Return the [x, y] coordinate for the center point of the cell that contains the specified text.  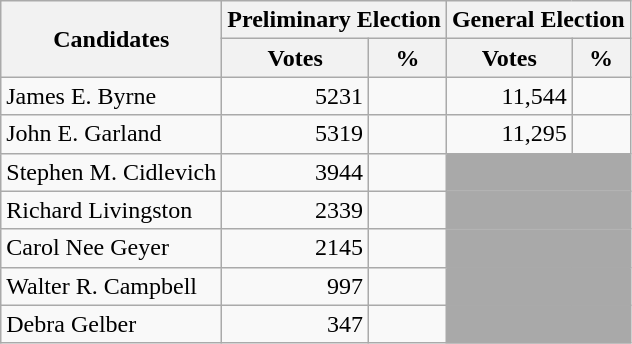
2145 [296, 248]
Stephen M. Cidlevich [112, 172]
Walter R. Campbell [112, 286]
5231 [296, 96]
5319 [296, 134]
Richard Livingston [112, 210]
Candidates [112, 39]
997 [296, 286]
11,544 [509, 96]
John E. Garland [112, 134]
11,295 [509, 134]
James E. Byrne [112, 96]
3944 [296, 172]
Preliminary Election [334, 20]
347 [296, 324]
Carol Nee Geyer [112, 248]
Debra Gelber [112, 324]
General Election [538, 20]
2339 [296, 210]
